Capture the cell that displays the provided text and extract its (X, Y) central coordinate. 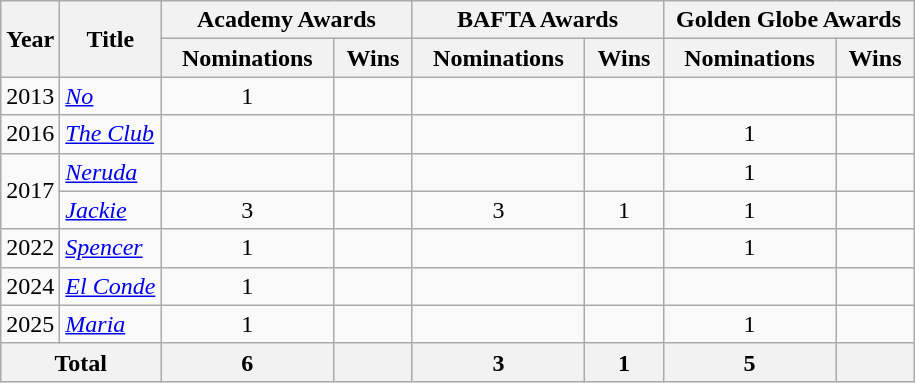
6 (248, 362)
Jackie (110, 210)
2022 (30, 248)
El Conde (110, 286)
Year (30, 39)
Academy Awards (286, 20)
2017 (30, 191)
Total (81, 362)
Neruda (110, 172)
Title (110, 39)
Golden Globe Awards (788, 20)
2024 (30, 286)
Maria (110, 324)
2016 (30, 134)
Spencer (110, 248)
The Club (110, 134)
No (110, 96)
BAFTA Awards (538, 20)
2013 (30, 96)
2025 (30, 324)
5 (750, 362)
